Determine the [x, y] coordinate at the center of the cell enclosing the given text.  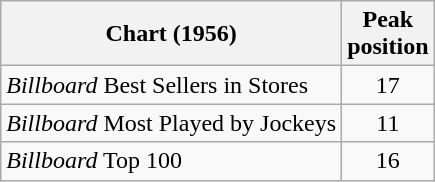
Billboard Top 100 [172, 161]
Billboard Best Sellers in Stores [172, 85]
Chart (1956) [172, 34]
16 [388, 161]
11 [388, 123]
Peakposition [388, 34]
17 [388, 85]
Billboard Most Played by Jockeys [172, 123]
